Pinpoint the cell where the given text exists, returning its [x, y] midpoint coordinate. 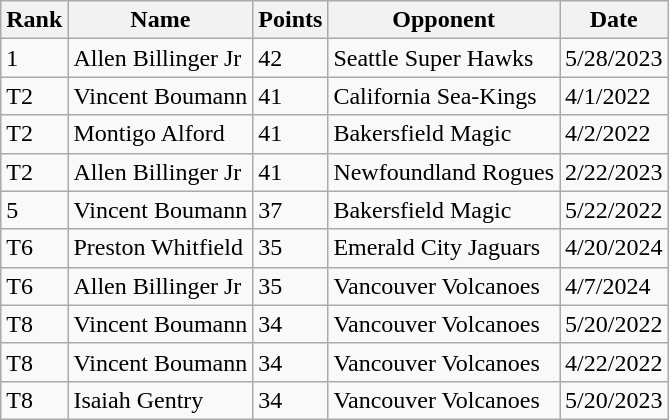
42 [290, 58]
5 [34, 210]
Rank [34, 20]
Isaiah Gentry [160, 400]
Newfoundland Rogues [444, 172]
Preston Whitfield [160, 248]
4/22/2022 [614, 362]
Emerald City Jaguars [444, 248]
Opponent [444, 20]
5/22/2022 [614, 210]
Name [160, 20]
5/20/2023 [614, 400]
2/22/2023 [614, 172]
4/1/2022 [614, 96]
5/28/2023 [614, 58]
Points [290, 20]
4/7/2024 [614, 286]
Date [614, 20]
1 [34, 58]
5/20/2022 [614, 324]
California Sea-Kings [444, 96]
4/2/2022 [614, 134]
Seattle Super Hawks [444, 58]
4/20/2024 [614, 248]
Montigo Alford [160, 134]
37 [290, 210]
